For the text-containing cell, return its midpoint in (X, Y) coordinate format. 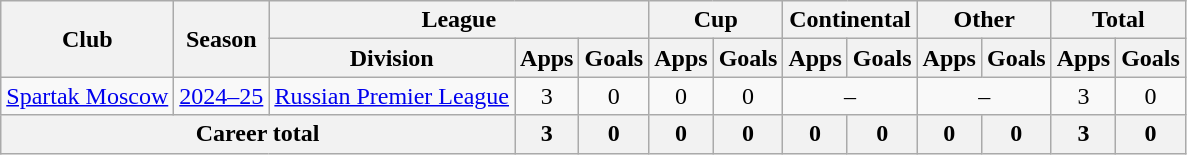
Continental (850, 20)
Russian Premier League (392, 96)
2024–25 (222, 96)
Season (222, 39)
Division (392, 58)
Spartak Moscow (88, 96)
Cup (716, 20)
Total (1118, 20)
Other (984, 20)
League (459, 20)
Club (88, 39)
Career total (258, 134)
